Find where the given text appears and provide that cell's center as [x, y] coordinate. 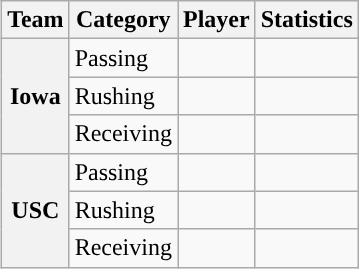
Category [123, 20]
Player [217, 20]
Statistics [306, 20]
Iowa [36, 96]
USC [36, 210]
Team [36, 20]
